Pinpoint the cell where the given text exists, returning its (x, y) midpoint coordinate. 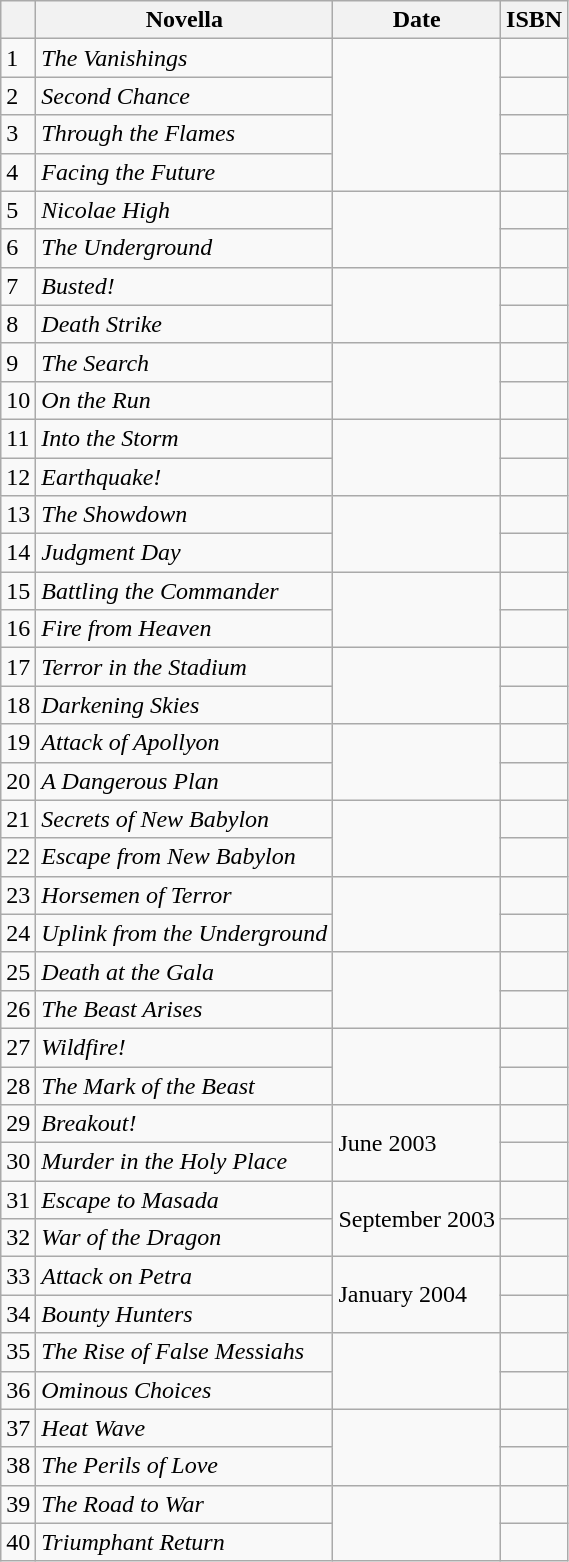
Escape to Masada (184, 1200)
40 (18, 1542)
Darkening Skies (184, 705)
June 2003 (417, 1143)
Into the Storm (184, 438)
5 (18, 210)
The Rise of False Messiahs (184, 1352)
35 (18, 1352)
39 (18, 1504)
13 (18, 515)
11 (18, 438)
Heat Wave (184, 1428)
Busted! (184, 286)
14 (18, 553)
28 (18, 1085)
The Vanishings (184, 58)
Fire from Heaven (184, 629)
25 (18, 971)
Novella (184, 20)
The Road to War (184, 1504)
34 (18, 1314)
10 (18, 400)
Judgment Day (184, 553)
Attack of Apollyon (184, 743)
Nicolae High (184, 210)
18 (18, 705)
4 (18, 172)
Bounty Hunters (184, 1314)
Earthquake! (184, 477)
The Underground (184, 248)
Wildfire! (184, 1047)
23 (18, 895)
3 (18, 134)
Ominous Choices (184, 1390)
Murder in the Holy Place (184, 1162)
19 (18, 743)
War of the Dragon (184, 1238)
Death at the Gala (184, 971)
30 (18, 1162)
Death Strike (184, 324)
32 (18, 1238)
Facing the Future (184, 172)
The Mark of the Beast (184, 1085)
2 (18, 96)
1 (18, 58)
20 (18, 781)
24 (18, 933)
7 (18, 286)
Horsemen of Terror (184, 895)
January 2004 (417, 1295)
17 (18, 667)
Attack on Petra (184, 1276)
A Dangerous Plan (184, 781)
27 (18, 1047)
Battling the Commander (184, 591)
31 (18, 1200)
22 (18, 857)
21 (18, 819)
15 (18, 591)
Through the Flames (184, 134)
Triumphant Return (184, 1542)
September 2003 (417, 1219)
Uplink from the Underground (184, 933)
Breakout! (184, 1124)
Second Chance (184, 96)
16 (18, 629)
33 (18, 1276)
38 (18, 1466)
The Perils of Love (184, 1466)
6 (18, 248)
36 (18, 1390)
Escape from New Babylon (184, 857)
26 (18, 1009)
29 (18, 1124)
12 (18, 477)
Secrets of New Babylon (184, 819)
37 (18, 1428)
On the Run (184, 400)
The Showdown (184, 515)
Date (417, 20)
The Beast Arises (184, 1009)
Terror in the Stadium (184, 667)
ISBN (534, 20)
9 (18, 362)
8 (18, 324)
The Search (184, 362)
